Pinpoint the cell where the given text exists, returning its [X, Y] midpoint coordinate. 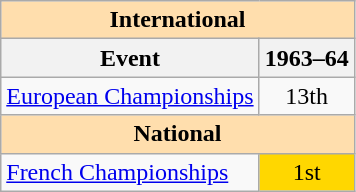
1963–64 [306, 58]
1st [306, 172]
13th [306, 96]
European Championships [130, 96]
Event [130, 58]
International [178, 20]
French Championships [130, 172]
National [178, 134]
